Capture the cell that displays the provided text and extract its (x, y) central coordinate. 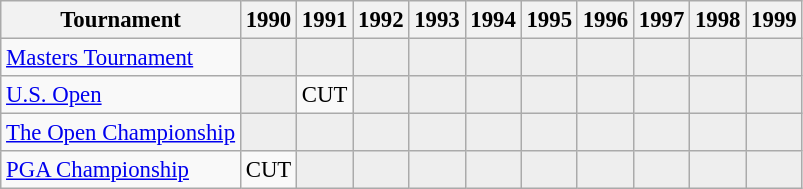
1995 (549, 20)
The Open Championship (121, 133)
Tournament (121, 20)
U.S. Open (121, 95)
Masters Tournament (121, 58)
PGA Championship (121, 170)
1998 (718, 20)
1993 (437, 20)
1994 (493, 20)
1990 (268, 20)
1991 (325, 20)
1999 (774, 20)
1997 (661, 20)
1996 (605, 20)
1992 (381, 20)
